Search for the cell housing the specified text and yield its (X, Y) center coordinate. 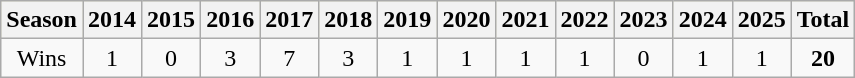
2021 (526, 20)
Total (823, 20)
2014 (112, 20)
2020 (466, 20)
2024 (702, 20)
2025 (762, 20)
2018 (348, 20)
2023 (644, 20)
Season (42, 20)
2016 (230, 20)
2015 (172, 20)
7 (290, 58)
Wins (42, 58)
2017 (290, 20)
20 (823, 58)
2022 (584, 20)
2019 (408, 20)
